Search for the cell housing the specified text and yield its [x, y] center coordinate. 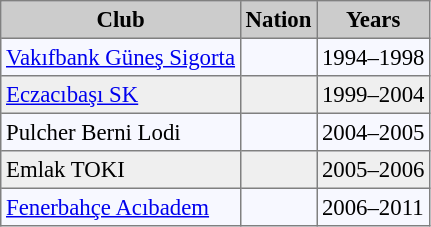
Nation [278, 20]
2006–2011 [374, 207]
2005–2006 [374, 170]
Vakıfbank Güneş Sigorta [121, 57]
1994–1998 [374, 57]
2004–2005 [374, 132]
Emlak TOKI [121, 170]
Eczacıbaşı SK [121, 95]
Pulcher Berni Lodi [121, 132]
1999–2004 [374, 95]
Years [374, 20]
Club [121, 20]
Fenerbahçe Acıbadem [121, 207]
